Identify which cell holds the provided text, then report its (x, y) central coordinate. 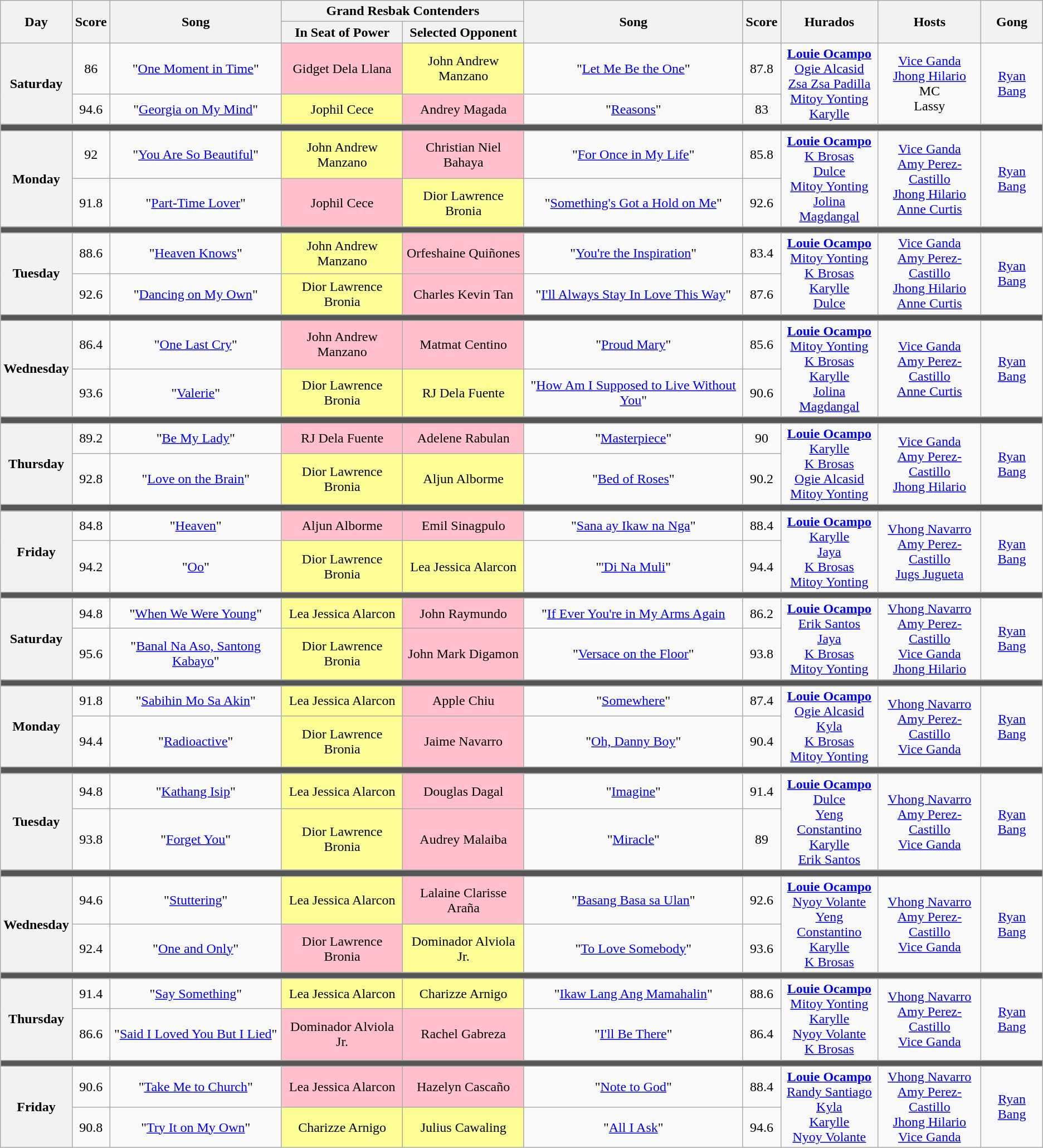
"Be My Lady" (196, 438)
Vice Ganda Jhong Hilario MC Lassy (929, 84)
Vice GandaAmy Perez-CastilloJhong Hilario (929, 464)
"To Love Somebody" (633, 948)
"Kathang Isip" (196, 791)
"If Ever You're in My Arms Again (633, 614)
83.4 (762, 253)
"Ikaw Lang Ang Mamahalin" (633, 994)
"Imagine" (633, 791)
"Banal Na Aso, Santong Kabayo" (196, 654)
"All I Ask" (633, 1127)
Gidget Dela Llana (342, 69)
"Versace on the Floor" (633, 654)
86 (91, 69)
Louie Ocampo Ogie Alcasid Zsa Zsa Padilla Mitoy Yonting Karylle (829, 84)
"Reasons" (633, 109)
"Try It on My Own" (196, 1127)
Vhong NavarroAmy Perez-CastilloJugs Jugueta (929, 551)
"Miracle" (633, 839)
"One Last Cry" (196, 344)
Julius Cawaling (464, 1127)
"Something's Got a Hold on Me" (633, 203)
"You Are So Beautiful" (196, 155)
Selected Opponent (464, 32)
Louie Ocampo KarylleJayaK BrosasMitoy Yonting (829, 551)
89.2 (91, 438)
Louie Ocampo Randy SantiagoKylaKarylleNyoy Volante (829, 1107)
"I'll Always Stay In Love This Way" (633, 294)
"You're the Inspiration" (633, 253)
95.6 (91, 654)
84.8 (91, 526)
"How Am I Supposed to Live Without You" (633, 393)
Adelene Rabulan (464, 438)
90.4 (762, 742)
89 (762, 839)
"Heaven" (196, 526)
"Sabihin Mo Sa Akin" (196, 701)
87.4 (762, 701)
Louie OcampoMitoy YontingKarylleNyoy VolanteK Brosas (829, 1019)
"One and Only" (196, 948)
86.2 (762, 614)
Louie Ocampo DulceYeng ConstantinoKarylleErik Santos (829, 821)
90.8 (91, 1127)
Louie Ocampo K Brosas Dulce Mitoy Yonting Jolina Magdangal (829, 178)
92.8 (91, 479)
Vice GandaAmy Perez-CastilloAnne Curtis (929, 369)
Rachel Gabreza (464, 1034)
Louie OcampoNyoy VolanteYeng ConstantinoKarylleK Brosas (829, 924)
"One Moment in Time" (196, 69)
Douglas Dagal (464, 791)
Orfeshaine Quiñones (464, 253)
Louie OcampoKarylleK BrosasOgie AlcasidMitoy Yonting (829, 464)
"Somewhere" (633, 701)
"I'll Be There" (633, 1034)
"Oo" (196, 566)
"When We Were Young" (196, 614)
"Note to God" (633, 1087)
90.2 (762, 479)
Louie Ocampo Mitoy Yonting K Brosas Karylle Dulce (829, 274)
Charles Kevin Tan (464, 294)
John Mark Digamon (464, 654)
"Let Me Be the One" (633, 69)
"Masterpiece" (633, 438)
"Valerie" (196, 393)
Gong (1012, 22)
Audrey Malaiba (464, 839)
Lalaine Clarisse Araña (464, 901)
Louie Ocampo Ogie AlcasidKylaK BrosasMitoy Yonting (829, 727)
87.6 (762, 294)
Louie Ocampo Erik SantosJayaK BrosasMitoy Yonting (829, 639)
Matmat Centino (464, 344)
Vhong NavarroAmy Perez-CastilloJhong Hilario Vice Ganda (929, 1107)
Vhong NavarroAmy Perez-CastilloVice GandaJhong Hilario (929, 639)
Grand Resbak Contenders (402, 11)
"Bed of Roses" (633, 479)
"Forget You" (196, 839)
Hazelyn Cascaño (464, 1087)
"Stuttering" (196, 901)
"Oh, Danny Boy" (633, 742)
"Proud Mary" (633, 344)
85.8 (762, 155)
Jaime Navarro (464, 742)
83 (762, 109)
"Georgia on My Mind" (196, 109)
"Heaven Knows" (196, 253)
"'Di Na Muli" (633, 566)
"Sana ay Ikaw na Nga" (633, 526)
"Radioactive" (196, 742)
John Raymundo (464, 614)
87.8 (762, 69)
85.6 (762, 344)
Christian Niel Bahaya (464, 155)
Andrey Magada (464, 109)
Louie Ocampo Mitoy YontingK BrosasKarylleJolina Magdangal (829, 369)
Emil Sinagpulo (464, 526)
Hurados (829, 22)
86.6 (91, 1034)
Day (36, 22)
"Take Me to Church" (196, 1087)
In Seat of Power (342, 32)
"Basang Basa sa Ulan" (633, 901)
"For Once in My Life" (633, 155)
92 (91, 155)
"Said I Loved You But I Lied" (196, 1034)
Apple Chiu (464, 701)
90 (762, 438)
"Part-Time Lover" (196, 203)
Hosts (929, 22)
92.4 (91, 948)
"Love on the Brain" (196, 479)
"Say Something" (196, 994)
94.2 (91, 566)
"Dancing on My Own" (196, 294)
